Identify which cell holds the provided text, then report its [x, y] central coordinate. 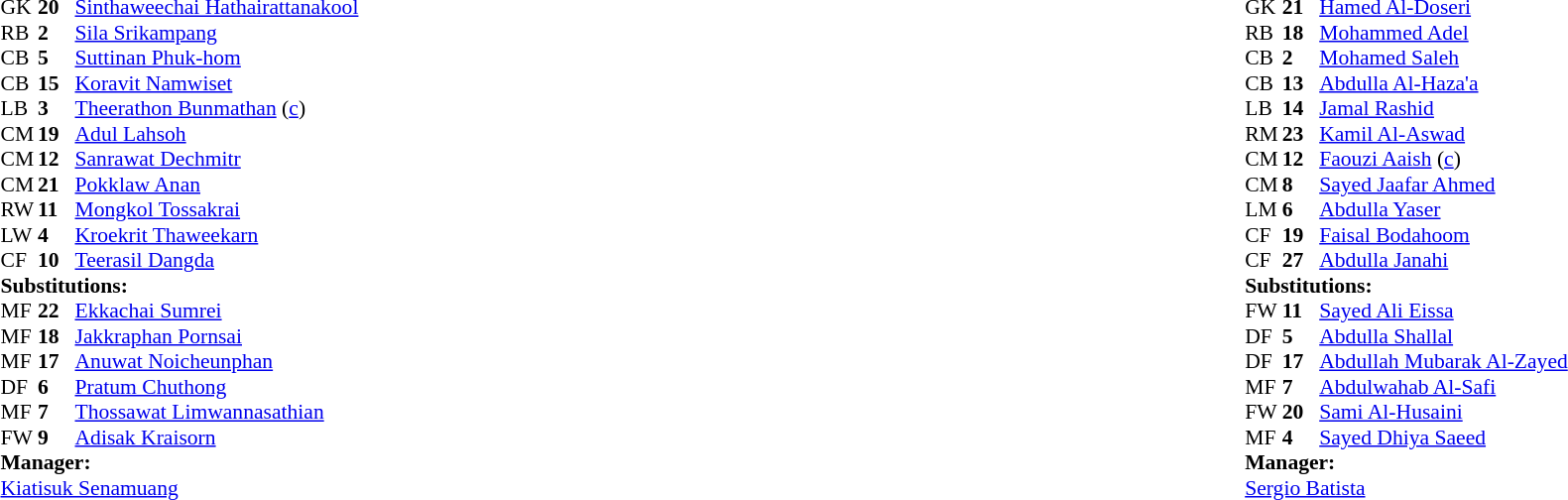
Sanrawat Dechmitr [217, 160]
Abdulla Al-Haza'a [1444, 83]
Sila Srikampang [217, 33]
Pratum Chuthong [217, 387]
21 [57, 185]
Pokklaw Anan [217, 185]
Mohamed Saleh [1444, 59]
Teerasil Dangda [217, 261]
Ekkachai Sumrei [217, 311]
Anuwat Noicheunphan [217, 362]
Abdulla Yaser [1444, 209]
Kroekrit Thaweekarn [217, 235]
23 [1301, 134]
Sayed Ali Eissa [1444, 311]
13 [1301, 83]
Adul Lahsoh [217, 134]
20 [1301, 412]
Adisak Kraisorn [217, 437]
10 [57, 261]
Jakkraphan Pornsai [217, 336]
9 [57, 437]
3 [57, 108]
Sayed Jaafar Ahmed [1444, 185]
Faisal Bodahoom [1444, 235]
Abdulla Janahi [1444, 261]
Koravit Namwiset [217, 83]
Kamil Al-Aswad [1444, 134]
Suttinan Phuk-hom [217, 59]
Abdullah Mubarak Al-Zayed [1444, 362]
RW [19, 209]
Sami Al-Husaini [1444, 412]
LW [19, 235]
Sayed Dhiya Saeed [1444, 437]
Thossawat Limwannasathian [217, 412]
15 [57, 83]
27 [1301, 261]
Jamal Rashid [1444, 108]
14 [1301, 108]
Abdulla Shallal [1444, 336]
Abdulwahab Al-Safi [1444, 387]
Faouzi Aaish (c) [1444, 160]
Mongkol Tossakrai [217, 209]
LM [1264, 209]
RM [1264, 134]
Theerathon Bunmathan (c) [217, 108]
22 [57, 311]
Mohammed Adel [1444, 33]
8 [1301, 185]
